Detect which cell encompasses the target text, then output its (X, Y) center coordinate. 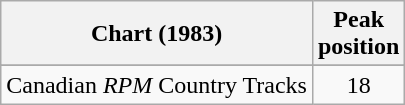
Chart (1983) (157, 34)
Canadian RPM Country Tracks (157, 85)
18 (358, 85)
Peakposition (358, 34)
